Return (X, Y) of the center of cell containing provided text 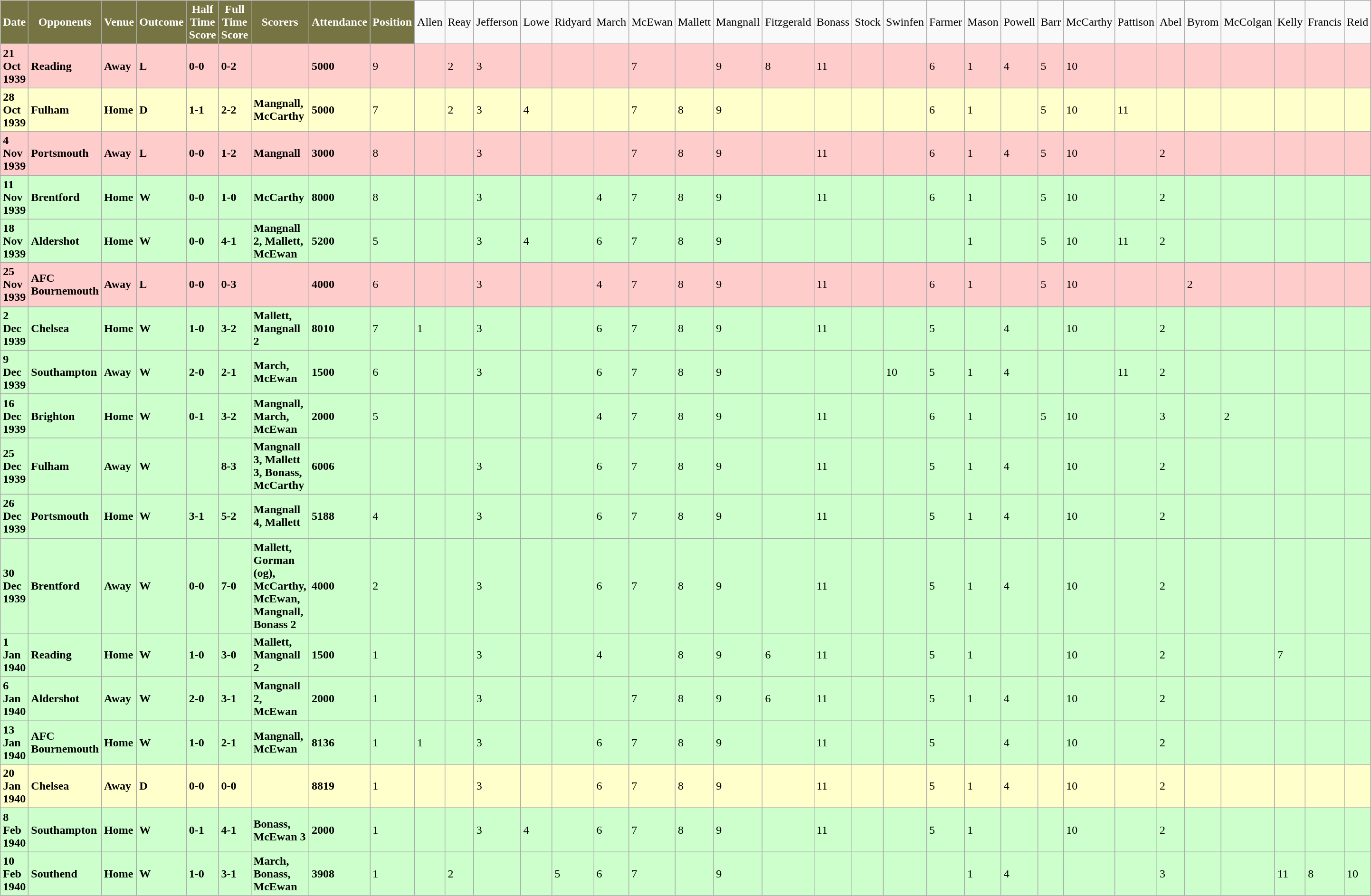
5-2 (235, 516)
Kelly (1290, 22)
Mangnall, March, McEwan (280, 416)
Attendance (339, 22)
9 Dec 1939 (14, 372)
25 Dec 1939 (14, 466)
Reid (1357, 22)
Fitzgerald (788, 22)
3908 (339, 874)
Bonass, McEwan 3 (280, 830)
Barr (1051, 22)
Mallett, Gorman (og), McCarthy, McEwan, Mangnall, Bonass 2 (280, 585)
Opponents (65, 22)
McColgan (1248, 22)
Outcome (162, 22)
8010 (339, 328)
1 Jan 1940 (14, 655)
21 Oct 1939 (14, 66)
25 Nov 1939 (14, 285)
8136 (339, 743)
20 Jan 1940 (14, 786)
0-2 (235, 66)
Scorers (280, 22)
Date (14, 22)
3-0 (235, 655)
16 Dec 1939 (14, 416)
Jefferson (497, 22)
Farmer (945, 22)
13 Jan 1940 (14, 743)
8819 (339, 786)
0-3 (235, 285)
Byrom (1203, 22)
7-0 (235, 585)
Swinfen (904, 22)
Mason (983, 22)
Brighton (65, 416)
5188 (339, 516)
March, Bonass, McEwan (280, 874)
Powell (1019, 22)
Ridyard (573, 22)
Southend (65, 874)
3000 (339, 153)
Mallett (694, 22)
Venue (119, 22)
March, McEwan (280, 372)
10 Feb 1940 (14, 874)
18 Nov 1939 (14, 241)
Abel (1171, 22)
4 Nov 1939 (14, 153)
Mangnall 2, McEwan (280, 699)
Half Time Score (202, 22)
6 Jan 1940 (14, 699)
8 Feb 1940 (14, 830)
March (611, 22)
26 Dec 1939 (14, 516)
Francis (1325, 22)
Pattison (1136, 22)
6006 (339, 466)
Bonass (833, 22)
Mangnall, McCarthy (280, 110)
8000 (339, 197)
Reay (459, 22)
11 Nov 1939 (14, 197)
Mangnall, McEwan (280, 743)
28 Oct 1939 (14, 110)
2-2 (235, 110)
Mangnall 3, Mallett 3, Bonass, McCarthy (280, 466)
Allen (430, 22)
Position (392, 22)
McEwan (652, 22)
Mangnall 2, Mallett, McEwan (280, 241)
1-1 (202, 110)
1-2 (235, 153)
Mangnall 4, Mallett (280, 516)
30 Dec 1939 (14, 585)
Lowe (536, 22)
2 Dec 1939 (14, 328)
5200 (339, 241)
8-3 (235, 466)
Full Time Score (235, 22)
Stock (868, 22)
